Detect which cell encompasses the target text, then output its [x, y] center coordinate. 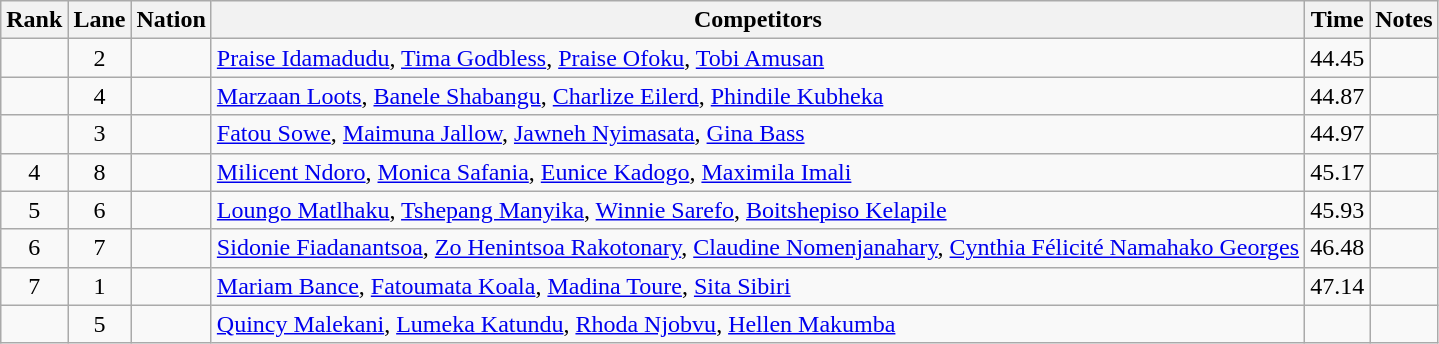
2 [100, 58]
Time [1338, 20]
Notes [1404, 20]
Sidonie Fiadanantsoa, Zo Henintsoa Rakotonary, Claudine Nomenjanahary, Cynthia Félicité Namahako Georges [758, 248]
46.48 [1338, 248]
Loungo Matlhaku, Tshepang Manyika, Winnie Sarefo, Boitshepiso Kelapile [758, 210]
45.17 [1338, 172]
47.14 [1338, 286]
8 [100, 172]
44.87 [1338, 96]
Fatou Sowe, Maimuna Jallow, Jawneh Nyimasata, Gina Bass [758, 134]
Marzaan Loots, Banele Shabangu, Charlize Eilerd, Phindile Kubheka [758, 96]
Mariam Bance, Fatoumata Koala, Madina Toure, Sita Sibiri [758, 286]
Milicent Ndoro, Monica Safania, Eunice Kadogo, Maximila Imali [758, 172]
45.93 [1338, 210]
44.97 [1338, 134]
Nation [171, 20]
44.45 [1338, 58]
3 [100, 134]
1 [100, 286]
Praise Idamadudu, Tima Godbless, Praise Ofoku, Tobi Amusan [758, 58]
Lane [100, 20]
Quincy Malekani, Lumeka Katundu, Rhoda Njobvu, Hellen Makumba [758, 324]
Competitors [758, 20]
Rank [34, 20]
